Scan for the cell matching the given text and deliver its (x, y) coordinate at center. 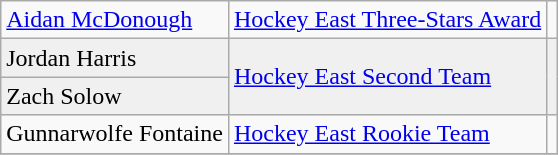
Gunnarwolfe Fontaine (115, 134)
Hockey East Three-Stars Award (387, 20)
Zach Solow (115, 96)
Hockey East Second Team (387, 77)
Hockey East Rookie Team (387, 134)
Jordan Harris (115, 58)
Aidan McDonough (115, 20)
